From the cell containing the given text, extract its center point as (x, y) coordinate. 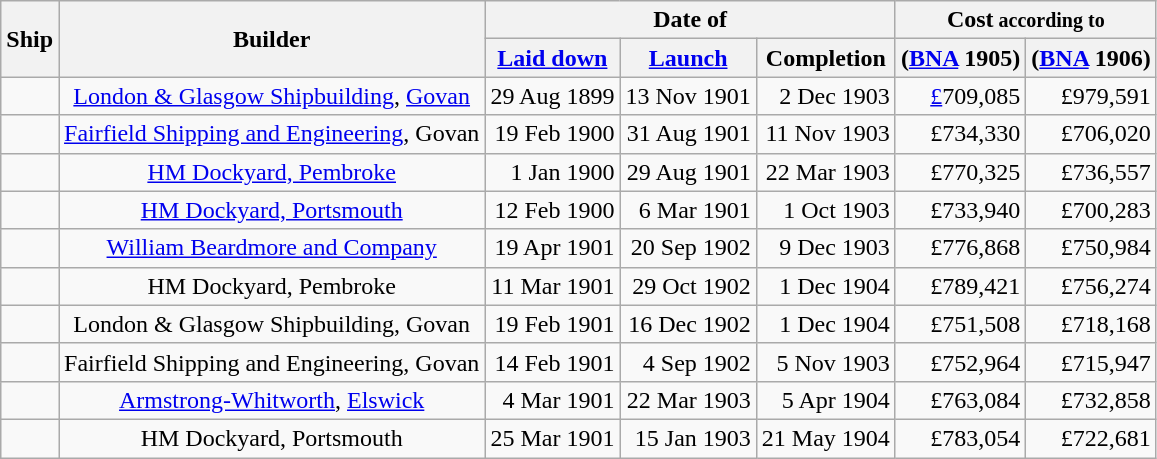
11 Nov 1903 (826, 134)
£734,330 (960, 134)
£756,274 (1091, 286)
6 Mar 1901 (688, 210)
15 Jan 1903 (688, 438)
1 Oct 1903 (826, 210)
13 Nov 1901 (688, 96)
£776,868 (960, 248)
29 Aug 1899 (552, 96)
11 Mar 1901 (552, 286)
19 Feb 1901 (552, 324)
21 May 1904 (826, 438)
19 Feb 1900 (552, 134)
£733,940 (960, 210)
Ship (30, 39)
Launch (688, 58)
£718,168 (1091, 324)
14 Feb 1901 (552, 362)
1 Jan 1900 (552, 172)
Completion (826, 58)
£751,508 (960, 324)
£750,984 (1091, 248)
£715,947 (1091, 362)
William Beardmore and Company (272, 248)
Date of (690, 20)
£763,084 (960, 400)
4 Sep 1902 (688, 362)
£709,085 (960, 96)
£700,283 (1091, 210)
25 Mar 1901 (552, 438)
5 Nov 1903 (826, 362)
£979,591 (1091, 96)
29 Oct 1902 (688, 286)
£732,858 (1091, 400)
(BNA 1906) (1091, 58)
£783,054 (960, 438)
19 Apr 1901 (552, 248)
4 Mar 1901 (552, 400)
16 Dec 1902 (688, 324)
29 Aug 1901 (688, 172)
Builder (272, 39)
31 Aug 1901 (688, 134)
£770,325 (960, 172)
20 Sep 1902 (688, 248)
5 Apr 1904 (826, 400)
(BNA 1905) (960, 58)
9 Dec 1903 (826, 248)
Cost according to (1026, 20)
£736,557 (1091, 172)
£789,421 (960, 286)
12 Feb 1900 (552, 210)
£722,681 (1091, 438)
£706,020 (1091, 134)
Laid down (552, 58)
2 Dec 1903 (826, 96)
£752,964 (960, 362)
Armstrong-Whitworth, Elswick (272, 400)
